Provide the (X, Y) coordinate of the cell's center where the given text is located.  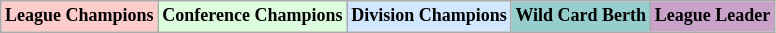
League Champions (80, 16)
League Leader (712, 16)
Conference Champions (252, 16)
Division Champions (429, 16)
Wild Card Berth (580, 16)
